Return [x, y] of the center of cell containing provided text 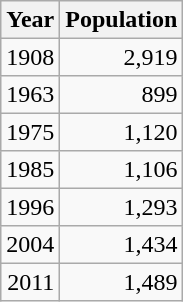
899 [122, 94]
1975 [30, 132]
1908 [30, 56]
2004 [30, 244]
1963 [30, 94]
1,293 [122, 206]
1985 [30, 170]
1,434 [122, 244]
2011 [30, 282]
1,106 [122, 170]
Year [30, 20]
2,919 [122, 56]
Population [122, 20]
1,489 [122, 282]
1996 [30, 206]
1,120 [122, 132]
